Output the [X, Y] coordinate of the center of the cell containing the given text.  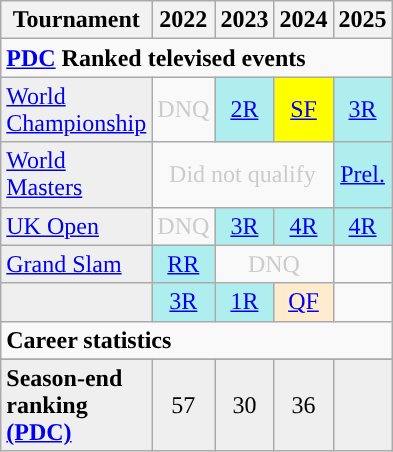
1R [244, 302]
Prel. [362, 174]
World Masters [76, 174]
Did not qualify [242, 174]
World Championship [76, 110]
2023 [244, 20]
PDC Ranked televised events [196, 58]
RR [184, 264]
Season-end ranking (PDC) [76, 405]
36 [304, 405]
UK Open [76, 226]
2025 [362, 20]
QF [304, 302]
SF [304, 110]
57 [184, 405]
2022 [184, 20]
Career statistics [196, 340]
2R [244, 110]
Grand Slam [76, 264]
30 [244, 405]
2024 [304, 20]
Tournament [76, 20]
